Extract the [x, y] coordinate from the center of the cell holding the provided text.  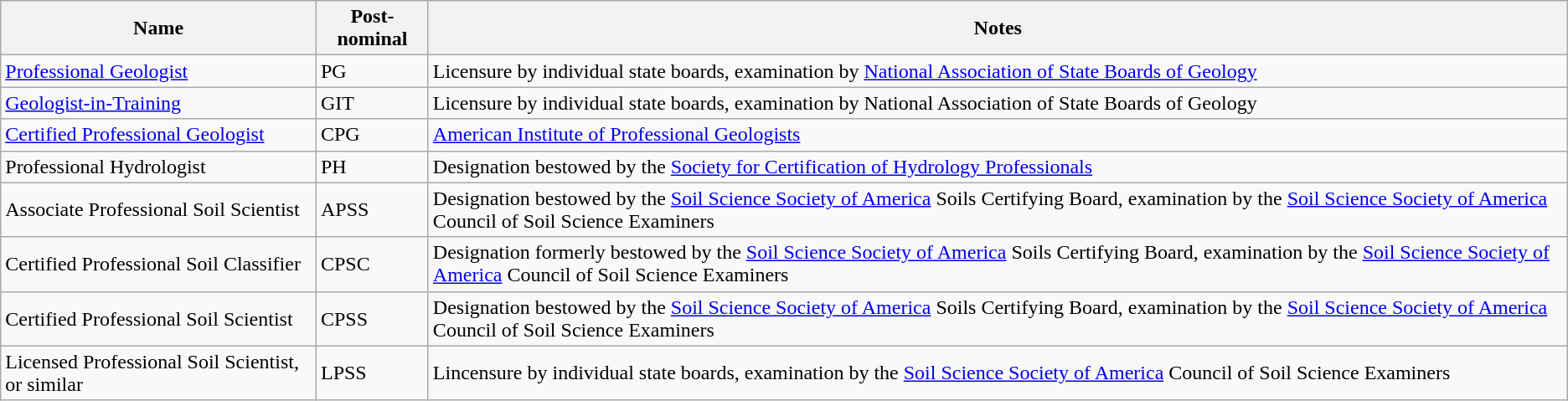
GIT [372, 103]
CPSS [372, 318]
PH [372, 167]
Professional Geologist [159, 71]
Certified Professional Geologist [159, 135]
APSS [372, 209]
Professional Hydrologist [159, 167]
PG [372, 71]
Name [159, 28]
Licensed Professional Soil Scientist, or similar [159, 373]
Certified Professional Soil Classifier [159, 265]
Geologist-in-Training [159, 103]
Designation bestowed by the Society for Certification of Hydrology Professionals [998, 167]
Post-nominal [372, 28]
LPSS [372, 373]
Associate Professional Soil Scientist [159, 209]
Notes [998, 28]
Certified Professional Soil Scientist [159, 318]
American Institute of Professional Geologists [998, 135]
Lincensure by individual state boards, examination by the Soil Science Society of America Council of Soil Science Examiners [998, 373]
CPG [372, 135]
CPSC [372, 265]
